Provide the [X, Y] coordinate of the cell's center where the given text is located.  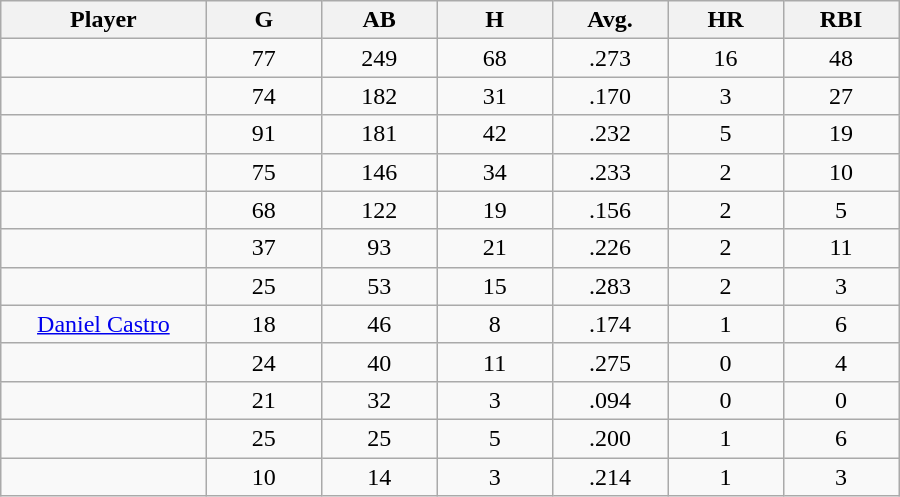
.232 [610, 134]
249 [378, 58]
16 [726, 58]
34 [494, 172]
.200 [610, 438]
.283 [610, 286]
18 [264, 324]
24 [264, 362]
8 [494, 324]
Avg. [610, 20]
4 [841, 362]
.214 [610, 477]
Player [104, 20]
91 [264, 134]
15 [494, 286]
.233 [610, 172]
.273 [610, 58]
G [264, 20]
31 [494, 96]
146 [378, 172]
182 [378, 96]
Daniel Castro [104, 324]
122 [378, 210]
H [494, 20]
37 [264, 248]
.174 [610, 324]
.094 [610, 400]
HR [726, 20]
.226 [610, 248]
75 [264, 172]
93 [378, 248]
77 [264, 58]
RBI [841, 20]
53 [378, 286]
27 [841, 96]
14 [378, 477]
.170 [610, 96]
.275 [610, 362]
181 [378, 134]
48 [841, 58]
.156 [610, 210]
AB [378, 20]
32 [378, 400]
40 [378, 362]
46 [378, 324]
74 [264, 96]
42 [494, 134]
